For the text-containing cell, return its midpoint in (X, Y) coordinate format. 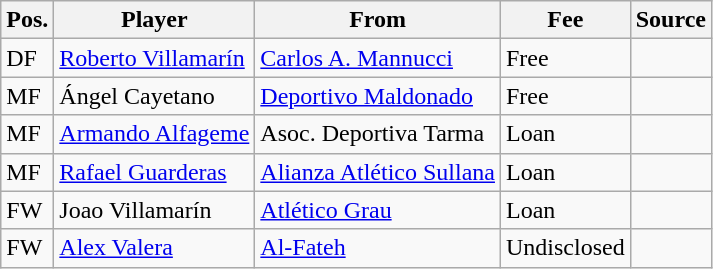
Asoc. Deportiva Tarma (378, 134)
Joao Villamarín (154, 210)
Undisclosed (565, 248)
Pos. (28, 20)
Al-Fateh (378, 248)
Atlético Grau (378, 210)
Fee (565, 20)
DF (28, 58)
Source (670, 20)
Player (154, 20)
Ángel Cayetano (154, 96)
Rafael Guarderas (154, 172)
Deportivo Maldonado (378, 96)
Armando Alfageme (154, 134)
Alex Valera (154, 248)
Carlos A. Mannucci (378, 58)
Alianza Atlético Sullana (378, 172)
From (378, 20)
Roberto Villamarín (154, 58)
